Identify which cell holds the provided text, then report its [X, Y] central coordinate. 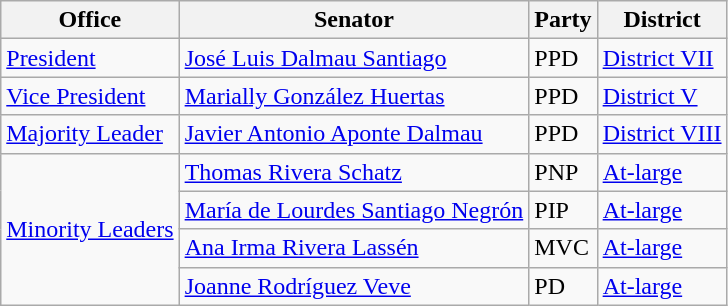
Joanne Rodríguez Veve [354, 286]
Senator [354, 20]
Thomas Rivera Schatz [354, 172]
PNP [563, 172]
District V [662, 96]
Vice President [90, 96]
District [662, 20]
María de Lourdes Santiago Negrón [354, 210]
Party [563, 20]
President [90, 58]
Javier Antonio Aponte Dalmau [354, 134]
District VII [662, 58]
Ana Irma Rivera Lassén [354, 248]
Marially González Huertas [354, 96]
Minority Leaders [90, 229]
José Luis Dalmau Santiago [354, 58]
District VIII [662, 134]
MVC [563, 248]
Majority Leader [90, 134]
PD [563, 286]
PIP [563, 210]
Office [90, 20]
